Pinpoint the cell where the given text exists, returning its (X, Y) midpoint coordinate. 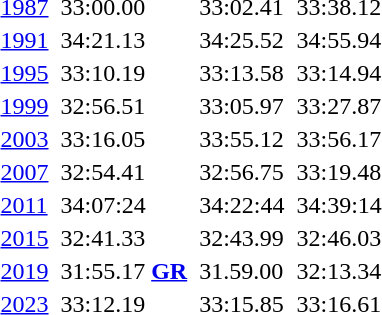
32:56.51 (124, 106)
34:25.52 (242, 40)
33:13.58 (242, 73)
32:54.41 (124, 172)
32:56.75 (242, 172)
33:05.97 (242, 106)
33:55.12 (242, 139)
34:07:24 (124, 205)
33:16.05 (124, 139)
34:22:44 (242, 205)
32:41.33 (124, 238)
32:43.99 (242, 238)
34:21.13 (124, 40)
33:10.19 (124, 73)
31:55.17 GR (124, 271)
31.59.00 (242, 271)
